For the text-containing cell, return its midpoint in (X, Y) coordinate format. 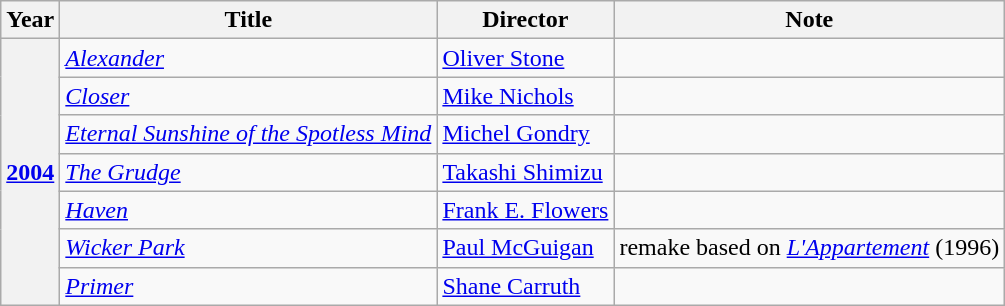
Note (810, 20)
Paul McGuigan (526, 248)
Haven (248, 210)
Takashi Shimizu (526, 172)
Eternal Sunshine of the Spotless Mind (248, 134)
Shane Carruth (526, 286)
Year (30, 20)
Oliver Stone (526, 58)
Mike Nichols (526, 96)
Title (248, 20)
Closer (248, 96)
Director (526, 20)
The Grudge (248, 172)
Alexander (248, 58)
Wicker Park (248, 248)
Michel Gondry (526, 134)
2004 (30, 172)
Primer (248, 286)
remake based on L'Appartement (1996) (810, 248)
Frank E. Flowers (526, 210)
